Locate the cell with the specified text and output its [X, Y] center coordinate. 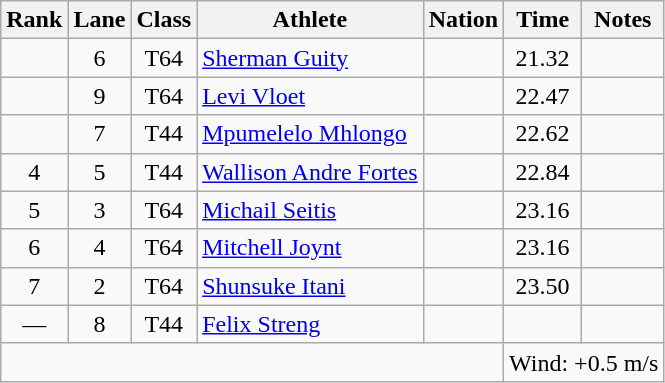
8 [100, 324]
2 [100, 286]
9 [100, 96]
Nation [463, 20]
Felix Streng [310, 324]
Levi Vloet [310, 96]
22.47 [543, 96]
Michail Seitis [310, 210]
Rank [34, 20]
Lane [100, 20]
21.32 [543, 58]
Athlete [310, 20]
Shunsuke Itani [310, 286]
Wind: +0.5 m/s [584, 362]
Class [164, 20]
23.50 [543, 286]
22.62 [543, 134]
Wallison Andre Fortes [310, 172]
Time [543, 20]
Notes [623, 20]
22.84 [543, 172]
Mitchell Joynt [310, 248]
Sherman Guity [310, 58]
3 [100, 210]
Mpumelelo Mhlongo [310, 134]
— [34, 324]
